Output the [x, y] coordinate of the center of the cell containing the given text.  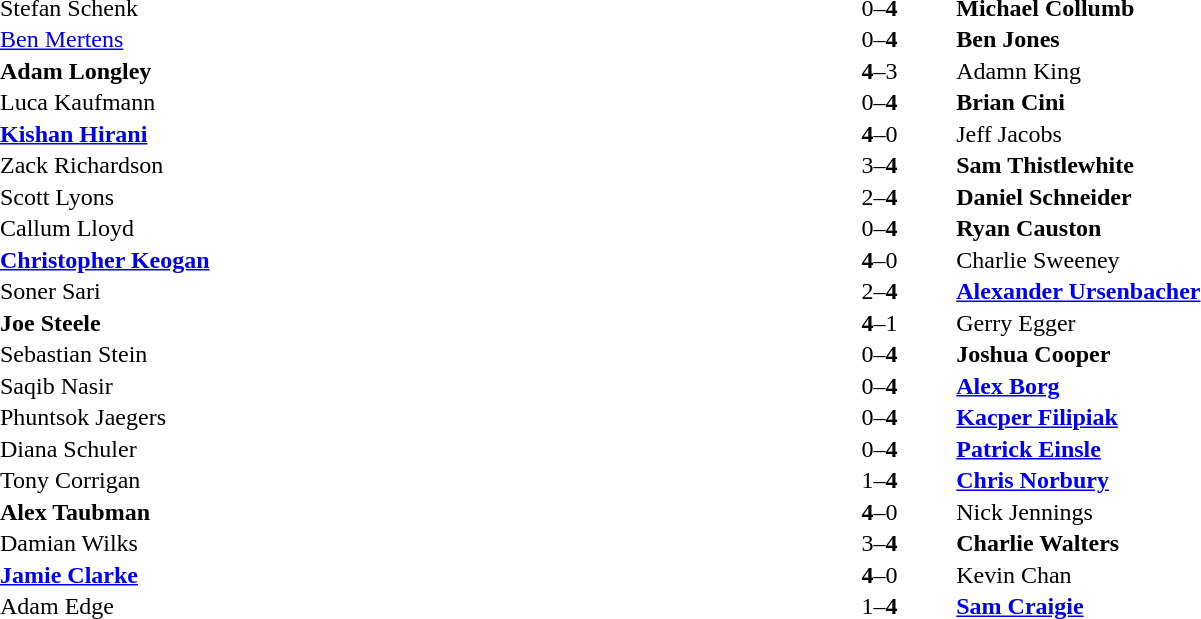
4–3 [880, 71]
4–1 [880, 323]
1–4 [880, 481]
